Return the [x, y] coordinate for the center point of the cell that contains the specified text.  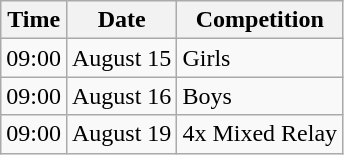
4x Mixed Relay [260, 134]
Competition [260, 20]
August 16 [121, 96]
Girls [260, 58]
August 19 [121, 134]
Boys [260, 96]
Time [34, 20]
Date [121, 20]
August 15 [121, 58]
